Determine the (x, y) coordinate at the center of the cell enclosing the given text.  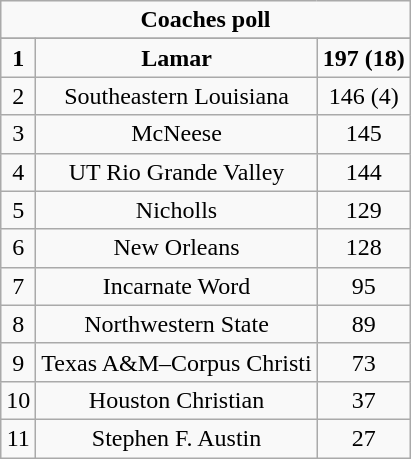
New Orleans (176, 248)
3 (18, 134)
1 (18, 58)
89 (364, 324)
27 (364, 438)
144 (364, 172)
146 (4) (364, 96)
197 (18) (364, 58)
129 (364, 210)
4 (18, 172)
145 (364, 134)
Lamar (176, 58)
Southeastern Louisiana (176, 96)
7 (18, 286)
Texas A&M–Corpus Christi (176, 362)
10 (18, 400)
Incarnate Word (176, 286)
5 (18, 210)
Northwestern State (176, 324)
6 (18, 248)
8 (18, 324)
Stephen F. Austin (176, 438)
Coaches poll (206, 20)
Nicholls (176, 210)
UT Rio Grande Valley (176, 172)
128 (364, 248)
9 (18, 362)
2 (18, 96)
37 (364, 400)
95 (364, 286)
Houston Christian (176, 400)
73 (364, 362)
11 (18, 438)
McNeese (176, 134)
